Identify which cell holds the provided text, then report its (X, Y) central coordinate. 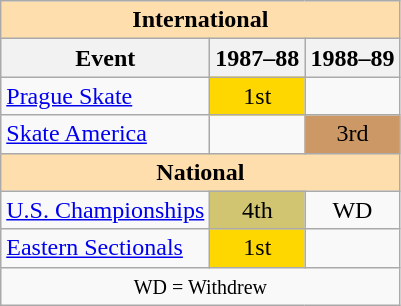
WD (352, 210)
4th (258, 210)
1988–89 (352, 58)
National (200, 172)
International (200, 20)
Eastern Sectionals (106, 248)
U.S. Championships (106, 210)
WD = Withdrew (200, 286)
1987–88 (258, 58)
Event (106, 58)
3rd (352, 134)
Skate America (106, 134)
Prague Skate (106, 96)
